From the cell containing the given text, extract its center point as (X, Y) coordinate. 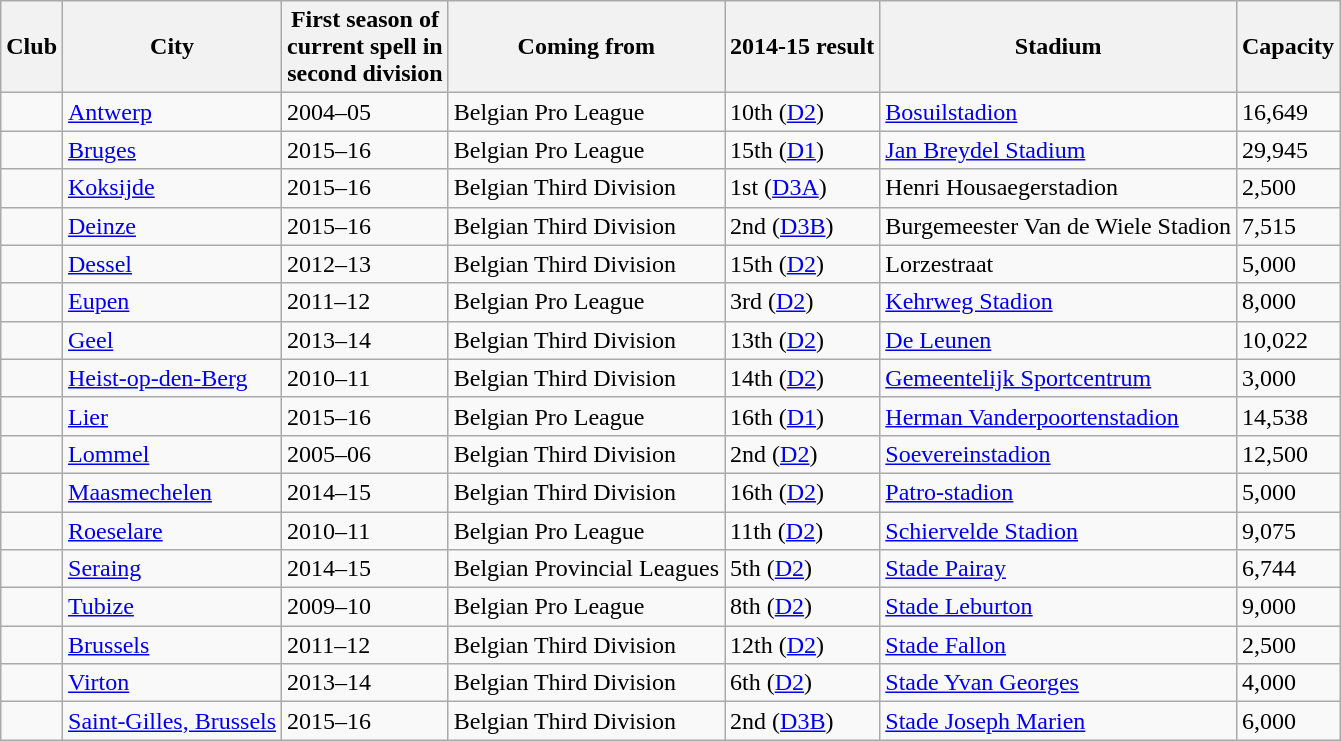
3rd (D2) (802, 302)
2014-15 result (802, 47)
2005–06 (366, 454)
Seraing (172, 569)
Patro-stadion (1058, 492)
7,515 (1288, 226)
Maasmechelen (172, 492)
Lier (172, 416)
Herman Vanderpoortenstadion (1058, 416)
Tubize (172, 607)
9,075 (1288, 531)
Coming from (586, 47)
Soevereinstadion (1058, 454)
Virton (172, 683)
Stade Leburton (1058, 607)
Koksijde (172, 188)
Belgian Provincial Leagues (586, 569)
12th (D2) (802, 645)
First season of current spell in second division (366, 47)
5th (D2) (802, 569)
11th (D2) (802, 531)
6,000 (1288, 721)
Stade Pairay (1058, 569)
16th (D2) (802, 492)
Henri Housaegerstadion (1058, 188)
Stade Yvan Georges (1058, 683)
6th (D2) (802, 683)
Stade Joseph Marien (1058, 721)
29,945 (1288, 150)
14th (D2) (802, 378)
9,000 (1288, 607)
City (172, 47)
Lorzestraat (1058, 264)
Eupen (172, 302)
Jan Breydel Stadium (1058, 150)
12,500 (1288, 454)
2004–05 (366, 112)
Heist-op-den-Berg (172, 378)
Bruges (172, 150)
2012–13 (366, 264)
4,000 (1288, 683)
Saint-Gilles, Brussels (172, 721)
Lommel (172, 454)
Stadium (1058, 47)
15th (D1) (802, 150)
10,022 (1288, 340)
Deinze (172, 226)
Roeselare (172, 531)
Bosuilstadion (1058, 112)
Capacity (1288, 47)
16,649 (1288, 112)
10th (D2) (802, 112)
De Leunen (1058, 340)
Stade Fallon (1058, 645)
Gemeentelijk Sportcentrum (1058, 378)
Club (32, 47)
Schiervelde Stadion (1058, 531)
16th (D1) (802, 416)
8th (D2) (802, 607)
2009–10 (366, 607)
2nd (D2) (802, 454)
14,538 (1288, 416)
Antwerp (172, 112)
15th (D2) (802, 264)
1st (D3A) (802, 188)
6,744 (1288, 569)
3,000 (1288, 378)
8,000 (1288, 302)
13th (D2) (802, 340)
Dessel (172, 264)
Kehrweg Stadion (1058, 302)
Brussels (172, 645)
Burgemeester Van de Wiele Stadion (1058, 226)
Geel (172, 340)
